Scan for the cell matching the given text and deliver its [X, Y] coordinate at center. 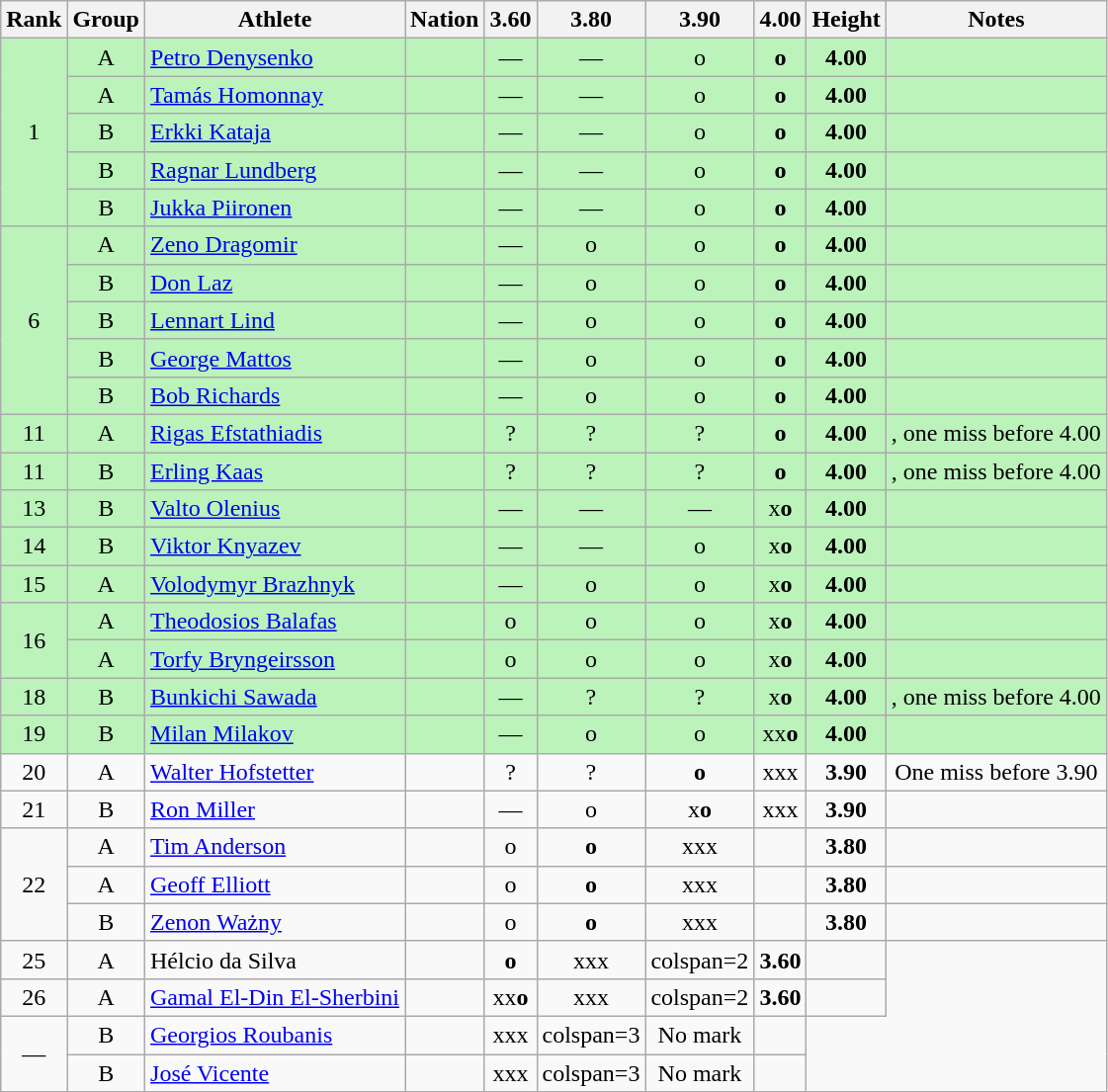
Erkki Kataja [275, 132]
Group [107, 20]
Jukka Piironen [275, 208]
Volodymyr Brazhnyk [275, 584]
Height [846, 20]
Walter Hofstetter [275, 772]
Bob Richards [275, 395]
Rigas Efstathiadis [275, 433]
18 [34, 697]
Rank [34, 20]
Hélcio da Silva [275, 960]
Gamal El-Din El-Sherbini [275, 997]
Don Laz [275, 283]
Ron Miller [275, 809]
Zenon Ważny [275, 922]
19 [34, 734]
Tamás Homonnay [275, 95]
6 [34, 320]
21 [34, 809]
14 [34, 546]
13 [34, 509]
Nation [445, 20]
Geoff Elliott [275, 884]
Valto Olenius [275, 509]
Athlete [275, 20]
Erling Kaas [275, 471]
25 [34, 960]
José Vicente [275, 1072]
George Mattos [275, 358]
26 [34, 997]
Torfy Bryngeirsson [275, 659]
Lennart Lind [275, 320]
1 [34, 132]
One miss before 3.90 [996, 772]
16 [34, 640]
Bunkichi Sawada [275, 697]
Tim Anderson [275, 847]
Theodosios Balafas [275, 622]
Notes [996, 20]
20 [34, 772]
Zeno Dragomir [275, 245]
Petro Denysenko [275, 57]
22 [34, 884]
Georgios Roubanis [275, 1035]
Milan Milakov [275, 734]
Ragnar Lundberg [275, 170]
Viktor Knyazev [275, 546]
15 [34, 584]
